Extract the [X, Y] coordinate from the center of the cell holding the provided text.  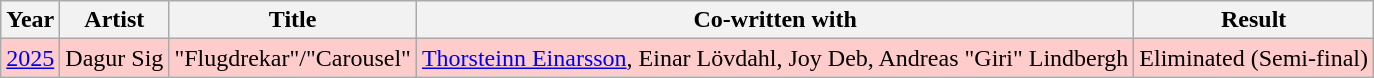
Year [30, 20]
Co-written with [774, 20]
"Flugdrekar"/"Carousel" [293, 58]
Result [1254, 20]
Thorsteinn Einarsson, Einar Lövdahl, Joy Deb, Andreas "Giri" Lindbergh [774, 58]
2025 [30, 58]
Dagur Sig [114, 58]
Eliminated (Semi-final) [1254, 58]
Artist [114, 20]
Title [293, 20]
